Pinpoint the cell where the given text exists, returning its [x, y] midpoint coordinate. 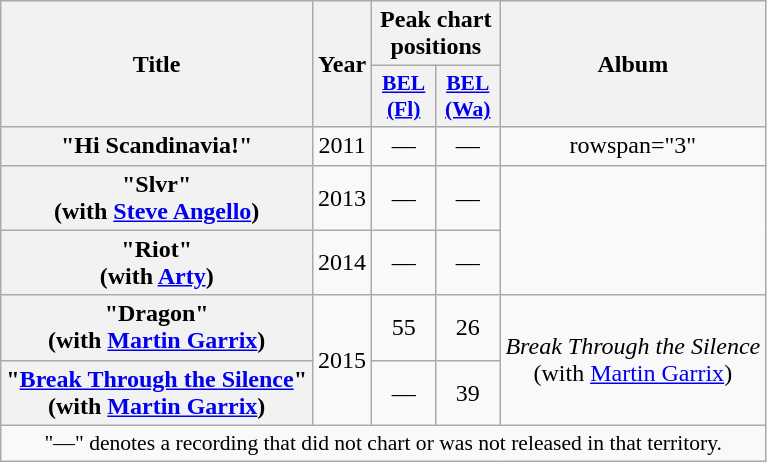
"Riot" (with Arty) [157, 262]
Year [342, 64]
Break Through the Silence(with Martin Garrix) [633, 360]
2015 [342, 360]
"Break Through the Silence" (with Martin Garrix) [157, 392]
39 [468, 392]
"Hi Scandinavia!" [157, 146]
Peak chart positions [436, 34]
2011 [342, 146]
"Dragon" (with Martin Garrix) [157, 328]
55 [404, 328]
"—" denotes a recording that did not chart or was not released in that territory. [384, 443]
2014 [342, 262]
rowspan="3" [633, 146]
2013 [342, 198]
26 [468, 328]
BEL (Wa) [468, 96]
Album [633, 64]
"Slvr" (with Steve Angello) [157, 198]
Title [157, 64]
BEL (Fl) [404, 96]
